Identify which cell holds the provided text, then report its (x, y) central coordinate. 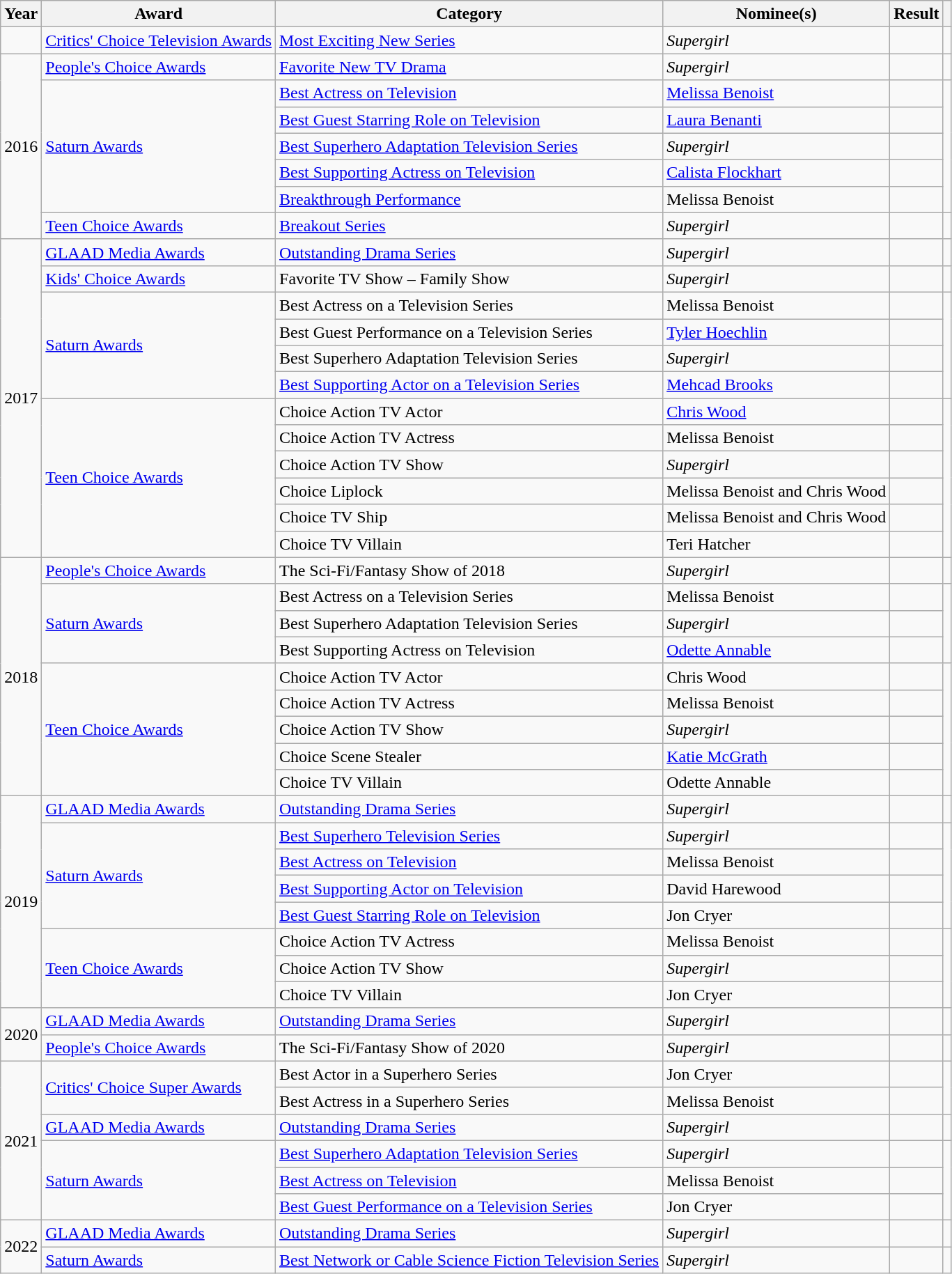
2020 (21, 1034)
2018 (21, 677)
Critics' Choice Television Awards (159, 40)
Year (21, 14)
2016 (21, 146)
Katie McGrath (777, 756)
2019 (21, 902)
Most Exciting New Series (469, 40)
Mehcad Brooks (777, 385)
Breakthrough Performance (469, 199)
Laura Benanti (777, 120)
David Harewood (777, 889)
2017 (21, 398)
Favorite New TV Drama (469, 67)
Award (159, 14)
Best Network or Cable Science Fiction Television Series (469, 1260)
2021 (21, 1140)
Breakout Series (469, 226)
Best Supporting Actor on Television (469, 889)
Category (469, 14)
Best Actor in a Superhero Series (469, 1074)
Choice Liplock (469, 491)
Best Actress in a Superhero Series (469, 1101)
Result (916, 14)
Favorite TV Show – Family Show (469, 279)
Best Supporting Actor on a Television Series (469, 385)
Teri Hatcher (777, 544)
Critics' Choice Super Awards (159, 1087)
Nominee(s) (777, 14)
Choice TV Ship (469, 518)
2022 (21, 1247)
Kids' Choice Awards (159, 279)
Calista Flockhart (777, 173)
Choice Scene Stealer (469, 756)
The Sci-Fi/Fantasy Show of 2020 (469, 1048)
The Sci-Fi/Fantasy Show of 2018 (469, 570)
Best Superhero Television Series (469, 836)
Tyler Hoechlin (777, 332)
